Scan for the cell matching the given text and deliver its (X, Y) coordinate at center. 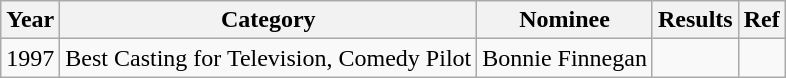
1997 (30, 58)
Results (695, 20)
Best Casting for Television, Comedy Pilot (268, 58)
Ref (762, 20)
Bonnie Finnegan (565, 58)
Category (268, 20)
Year (30, 20)
Nominee (565, 20)
